For the text-containing cell, return its midpoint in [x, y] coordinate format. 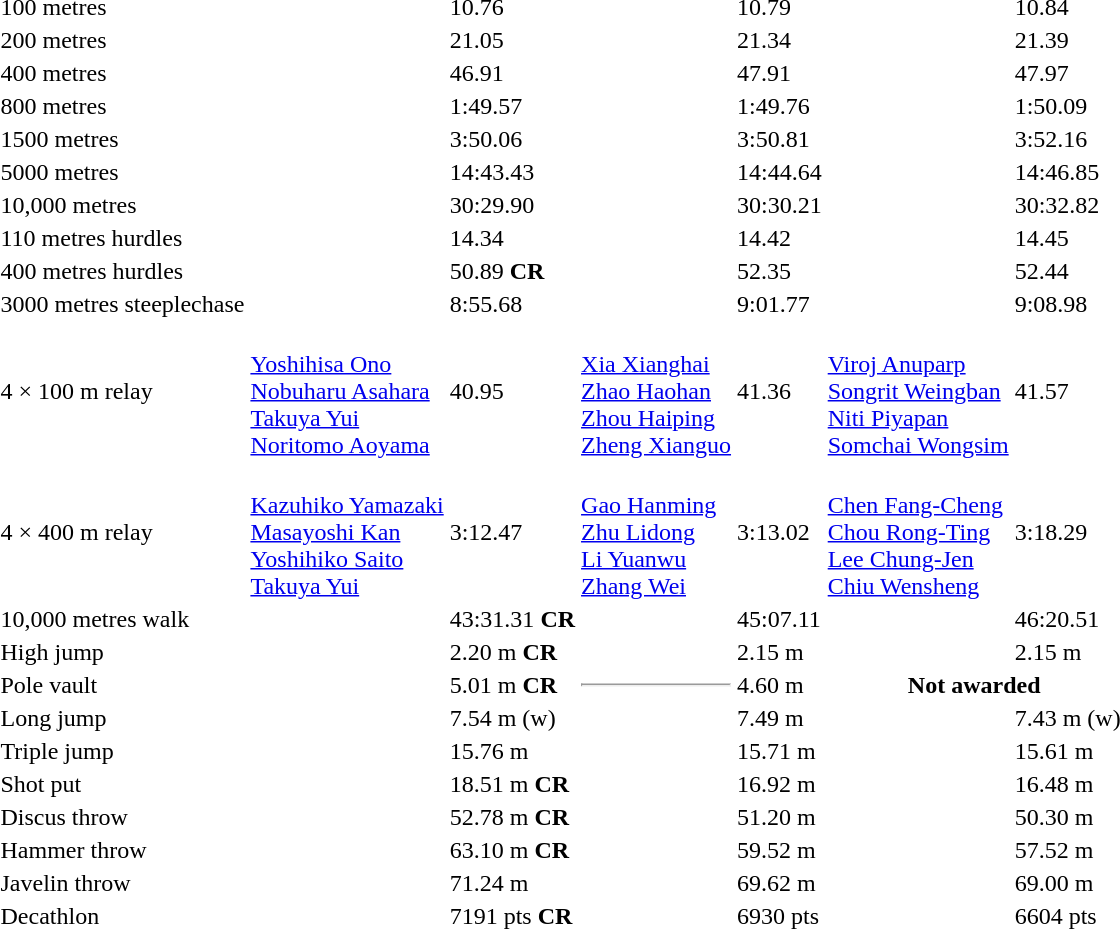
14:44.64 [780, 172]
47.91 [780, 73]
52.78 m CR [512, 817]
15.76 m [512, 751]
Xia XianghaiZhao HaohanZhou HaipingZheng Xianguo [656, 391]
3:50.06 [512, 139]
14:43.43 [512, 172]
3:12.47 [512, 532]
9:01.77 [780, 304]
Kazuhiko YamazakiMasayoshi KanYoshihiko SaitoTakuya Yui [347, 532]
4.60 m [780, 685]
Viroj AnuparpSongrit WeingbanNiti PiyapanSomchai Wongsim [918, 391]
2.15 m [780, 652]
18.51 m CR [512, 784]
30:30.21 [780, 205]
3:13.02 [780, 532]
7.54 m (w) [512, 718]
59.52 m [780, 850]
15.71 m [780, 751]
1:49.57 [512, 106]
8:55.68 [512, 304]
5.01 m CR [512, 685]
2.20 m CR [512, 652]
1:49.76 [780, 106]
7.49 m [780, 718]
63.10 m CR [512, 850]
3:50.81 [780, 139]
51.20 m [780, 817]
52.35 [780, 271]
21.34 [780, 40]
71.24 m [512, 883]
69.62 m [780, 883]
21.05 [512, 40]
14.42 [780, 238]
43:31.31 CR [512, 619]
46.91 [512, 73]
45:07.11 [780, 619]
Yoshihisa OnoNobuharu AsaharaTakuya YuiNoritomo Aoyama [347, 391]
50.89 CR [512, 271]
40.95 [512, 391]
30:29.90 [512, 205]
Gao HanmingZhu LidongLi YuanwuZhang Wei [656, 532]
14.34 [512, 238]
Chen Fang-ChengChou Rong-TingLee Chung-JenChiu Wensheng [918, 532]
41.36 [780, 391]
16.92 m [780, 784]
